Provide the [X, Y] coordinate of the cell's center where the given text is located.  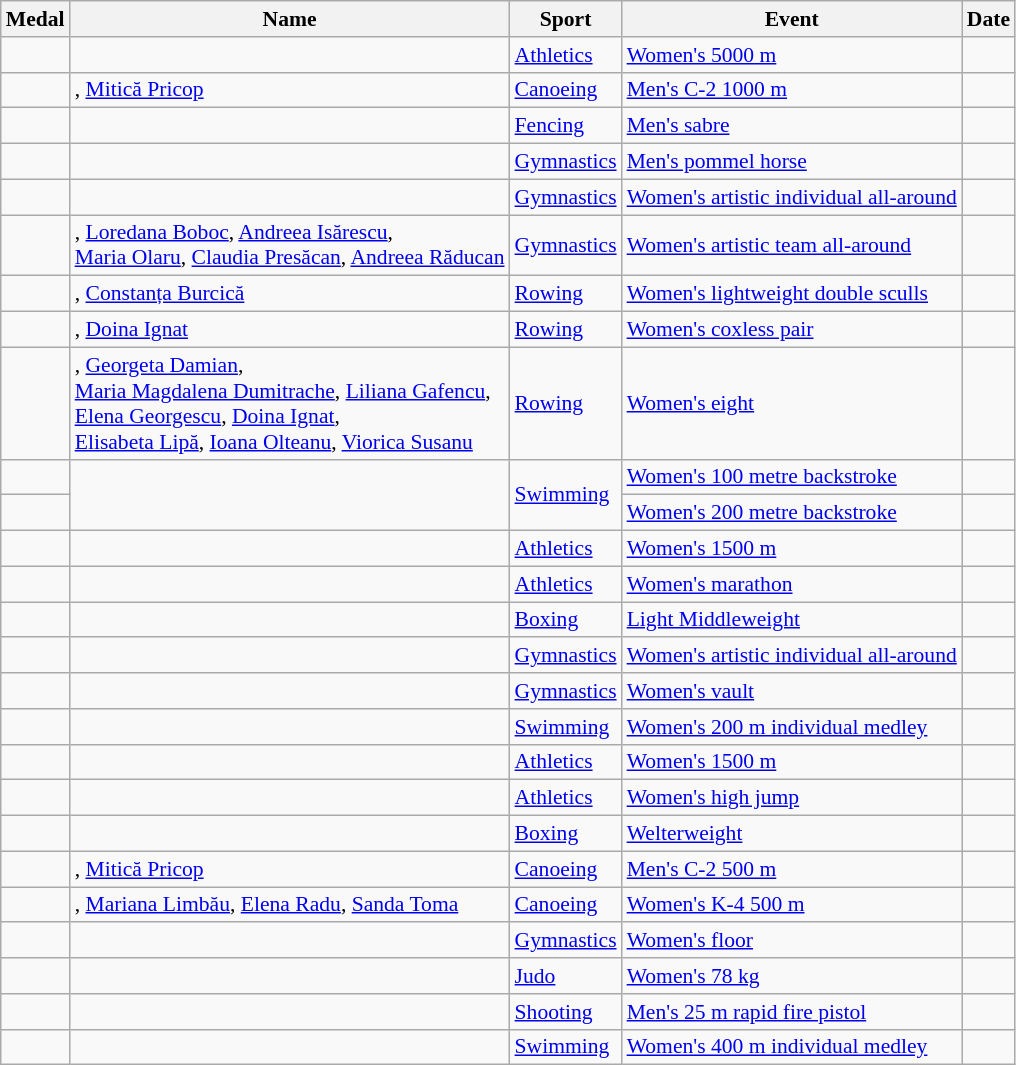
Judo [566, 976]
Women's eight [792, 403]
Women's 200 m individual medley [792, 727]
Men's C-2 500 m [792, 869]
Women's vault [792, 691]
Men's 25 m rapid fire pistol [792, 1012]
Women's 5000 m [792, 55]
Women's lightweight double sculls [792, 294]
Light Middleweight [792, 620]
Date [988, 19]
Women's artistic team all-around [792, 246]
, Loredana Boboc, Andreea Isărescu,Maria Olaru, Claudia Presăcan, Andreea Răducan [290, 246]
Women's coxless pair [792, 330]
Welterweight [792, 834]
, Georgeta Damian,Maria Magdalena Dumitrache, Liliana Gafencu,Elena Georgescu, Doina Ignat,Elisabeta Lipă, Ioana Olteanu, Viorica Susanu [290, 403]
Event [792, 19]
Sport [566, 19]
Women's 100 metre backstroke [792, 477]
Women's K-4 500 m [792, 905]
Women's high jump [792, 798]
Women's floor [792, 941]
Shooting [566, 1012]
Name [290, 19]
Men's pommel horse [792, 162]
, Mariana Limbău, Elena Radu, Sanda Toma [290, 905]
Women's 200 metre backstroke [792, 513]
Men's C-2 1000 m [792, 90]
Fencing [566, 126]
Women's 78 kg [792, 976]
Men's sabre [792, 126]
, Constanța Burcică [290, 294]
, Doina Ignat [290, 330]
Women's 400 m individual medley [792, 1047]
Medal [36, 19]
Women's marathon [792, 584]
